Scan for the cell matching the given text and deliver its (X, Y) coordinate at center. 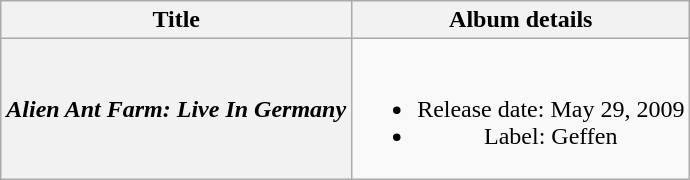
Release date: May 29, 2009Label: Geffen (521, 109)
Title (176, 20)
Alien Ant Farm: Live In Germany (176, 109)
Album details (521, 20)
